Capture the cell that displays the provided text and extract its (X, Y) central coordinate. 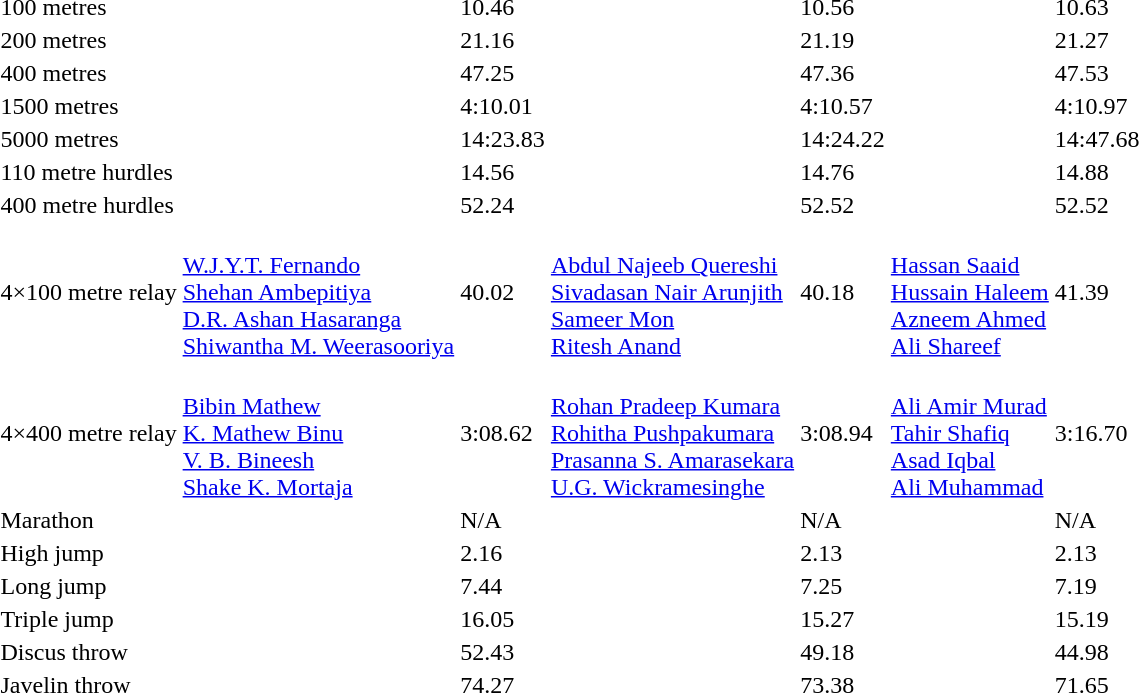
2.16 (503, 553)
Ali Amir MuradTahir ShafiqAsad IqbalAli Muhammad (970, 433)
52.43 (503, 652)
21.16 (503, 40)
21.19 (843, 40)
52.24 (503, 205)
4:10.01 (503, 106)
4:10.57 (843, 106)
7.25 (843, 586)
47.25 (503, 73)
Bibin MathewK. Mathew BinuV. B. BineeshShake K. Mortaja (318, 433)
W.J.Y.T. FernandoShehan AmbepitiyaD.R. Ashan HasarangaShiwantha M. Weerasooriya (318, 292)
40.02 (503, 292)
7.44 (503, 586)
14:24.22 (843, 139)
14.56 (503, 172)
52.52 (843, 205)
14:23.83 (503, 139)
2.13 (843, 553)
14.76 (843, 172)
47.36 (843, 73)
15.27 (843, 619)
3:08.94 (843, 433)
40.18 (843, 292)
49.18 (843, 652)
Abdul Najeeb QuereshiSivadasan Nair ArunjithSameer MonRitesh Anand (672, 292)
Hassan SaaidHussain HaleemAzneem AhmedAli Shareef (970, 292)
3:08.62 (503, 433)
16.05 (503, 619)
Rohan Pradeep KumaraRohitha PushpakumaraPrasanna S. AmarasekaraU.G. Wickramesinghe (672, 433)
